Detect which cell encompasses the target text, then output its (X, Y) center coordinate. 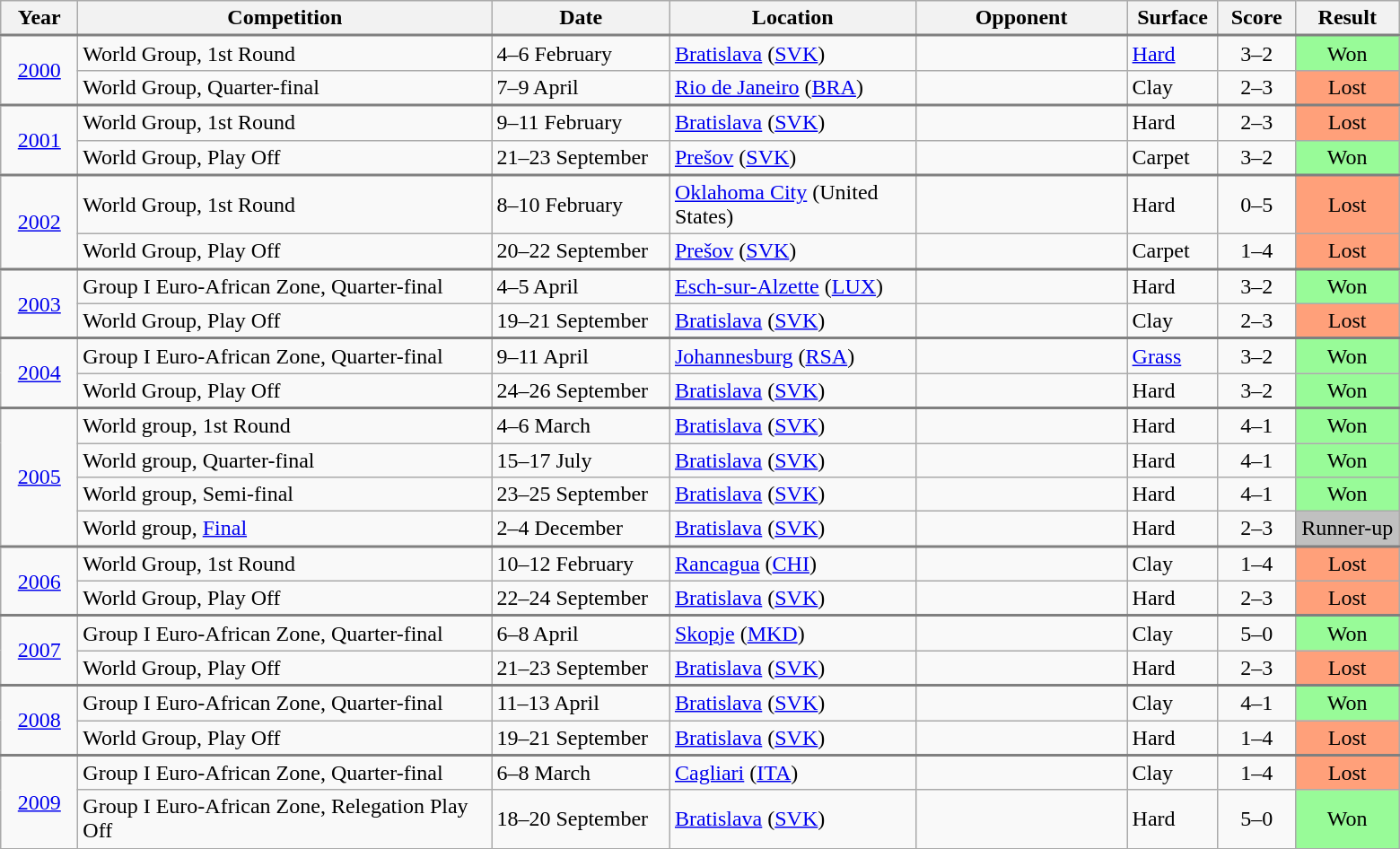
7–9 April (582, 88)
15–17 July (582, 460)
Johannesburg (RSA) (792, 355)
18–20 September (582, 818)
World group, Final (285, 530)
Date (582, 18)
2006 (39, 581)
2–4 December (582, 530)
Grass (1172, 355)
Location (792, 18)
World group, Semi-final (285, 495)
2000 (39, 71)
2005 (39, 477)
Skopje (MKD) (792, 634)
2001 (39, 140)
8–10 February (582, 205)
Result (1347, 18)
World group, Quarter-final (285, 460)
2008 (39, 721)
2003 (39, 303)
2007 (39, 651)
Rio de Janeiro (BRA) (792, 88)
World Group, Quarter-final (285, 88)
0–5 (1256, 205)
10–12 February (582, 564)
Score (1256, 18)
23–25 September (582, 495)
Competition (285, 18)
6–8 March (582, 772)
Oklahoma City (United States) (792, 205)
Rancagua (CHI) (792, 564)
11–13 April (582, 704)
6–8 April (582, 634)
2009 (39, 801)
Runner-up (1347, 530)
2004 (39, 373)
4–5 April (582, 285)
22–24 September (582, 598)
4–6 February (582, 54)
Year (39, 18)
9–11 February (582, 122)
9–11 April (582, 355)
Opponent (1021, 18)
Cagliari (ITA) (792, 772)
Esch-sur-Alzette (LUX) (792, 285)
Group I Euro-African Zone, Relegation Play Off (285, 818)
4–6 March (582, 425)
20–22 September (582, 251)
24–26 September (582, 391)
World group, 1st Round (285, 425)
Surface (1172, 18)
2002 (39, 223)
